Detect which cell encompasses the target text, then output its [x, y] center coordinate. 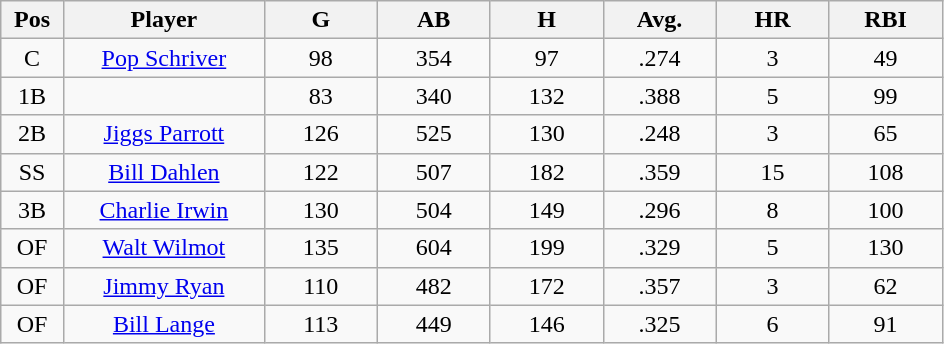
110 [320, 286]
.388 [660, 96]
Bill Dahlen [164, 172]
C [32, 58]
.296 [660, 210]
135 [320, 248]
G [320, 20]
113 [320, 324]
507 [434, 172]
.274 [660, 58]
Player [164, 20]
65 [886, 134]
146 [546, 324]
126 [320, 134]
Charlie Irwin [164, 210]
199 [546, 248]
340 [434, 96]
3B [32, 210]
482 [434, 286]
.248 [660, 134]
.329 [660, 248]
8 [772, 210]
1B [32, 96]
Bill Lange [164, 324]
Walt Wilmot [164, 248]
149 [546, 210]
83 [320, 96]
100 [886, 210]
132 [546, 96]
604 [434, 248]
HR [772, 20]
H [546, 20]
RBI [886, 20]
SS [32, 172]
.325 [660, 324]
122 [320, 172]
172 [546, 286]
525 [434, 134]
AB [434, 20]
Jiggs Parrott [164, 134]
98 [320, 58]
99 [886, 96]
2B [32, 134]
97 [546, 58]
.359 [660, 172]
Pos [32, 20]
49 [886, 58]
182 [546, 172]
.357 [660, 286]
Jimmy Ryan [164, 286]
449 [434, 324]
15 [772, 172]
504 [434, 210]
354 [434, 58]
6 [772, 324]
91 [886, 324]
Avg. [660, 20]
62 [886, 286]
108 [886, 172]
Pop Schriver [164, 58]
